Detect which cell encompasses the target text, then output its (x, y) center coordinate. 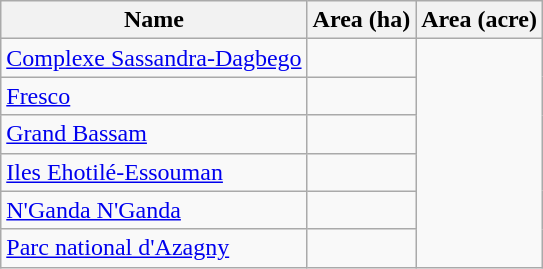
Parc national d'Azagny (154, 248)
Area (acre) (480, 20)
N'Ganda N'Ganda (154, 210)
Iles Ehotilé-Essouman (154, 172)
Complexe Sassandra-Dagbego (154, 58)
Fresco (154, 96)
Name (154, 20)
Area (ha) (362, 20)
Grand Bassam (154, 134)
